Search for the cell housing the specified text and yield its [x, y] center coordinate. 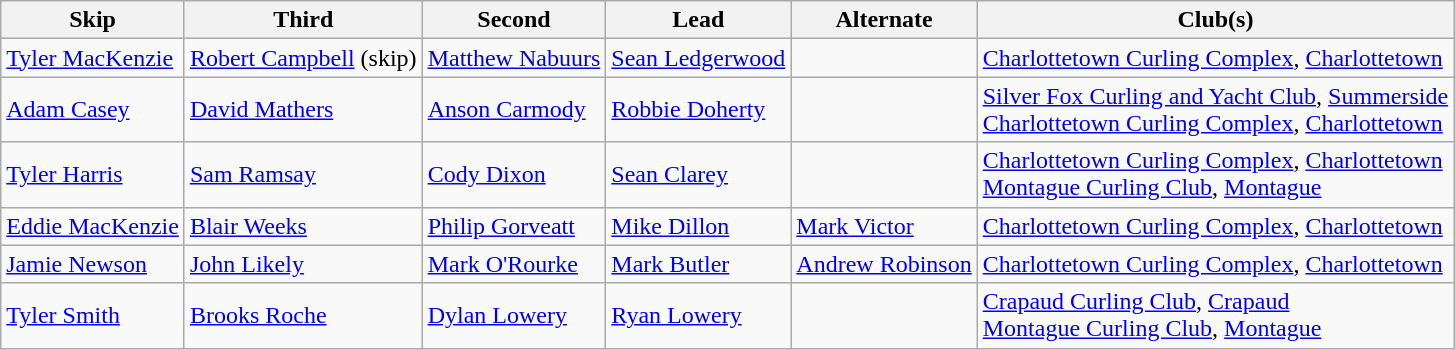
Adam Casey [93, 110]
Brooks Roche [303, 316]
Third [303, 20]
Crapaud Curling Club, Crapaud Montague Curling Club, Montague [1215, 316]
Matthew Nabuurs [514, 58]
Philip Gorveatt [514, 226]
Blair Weeks [303, 226]
Charlottetown Curling Complex, Charlottetown Montague Curling Club, Montague [1215, 174]
Sam Ramsay [303, 174]
Eddie MacKenzie [93, 226]
Robert Campbell (skip) [303, 58]
Mike Dillon [698, 226]
Jamie Newson [93, 264]
Sean Clarey [698, 174]
Silver Fox Curling and Yacht Club, Summerside Charlottetown Curling Complex, Charlottetown [1215, 110]
Tyler MacKenzie [93, 58]
Anson Carmody [514, 110]
Tyler Harris [93, 174]
Dylan Lowery [514, 316]
Andrew Robinson [884, 264]
John Likely [303, 264]
Mark Butler [698, 264]
Skip [93, 20]
Tyler Smith [93, 316]
David Mathers [303, 110]
Alternate [884, 20]
Ryan Lowery [698, 316]
Cody Dixon [514, 174]
Club(s) [1215, 20]
Mark O'Rourke [514, 264]
Mark Victor [884, 226]
Second [514, 20]
Robbie Doherty [698, 110]
Sean Ledgerwood [698, 58]
Lead [698, 20]
